Scan for the cell matching the given text and deliver its [X, Y] coordinate at center. 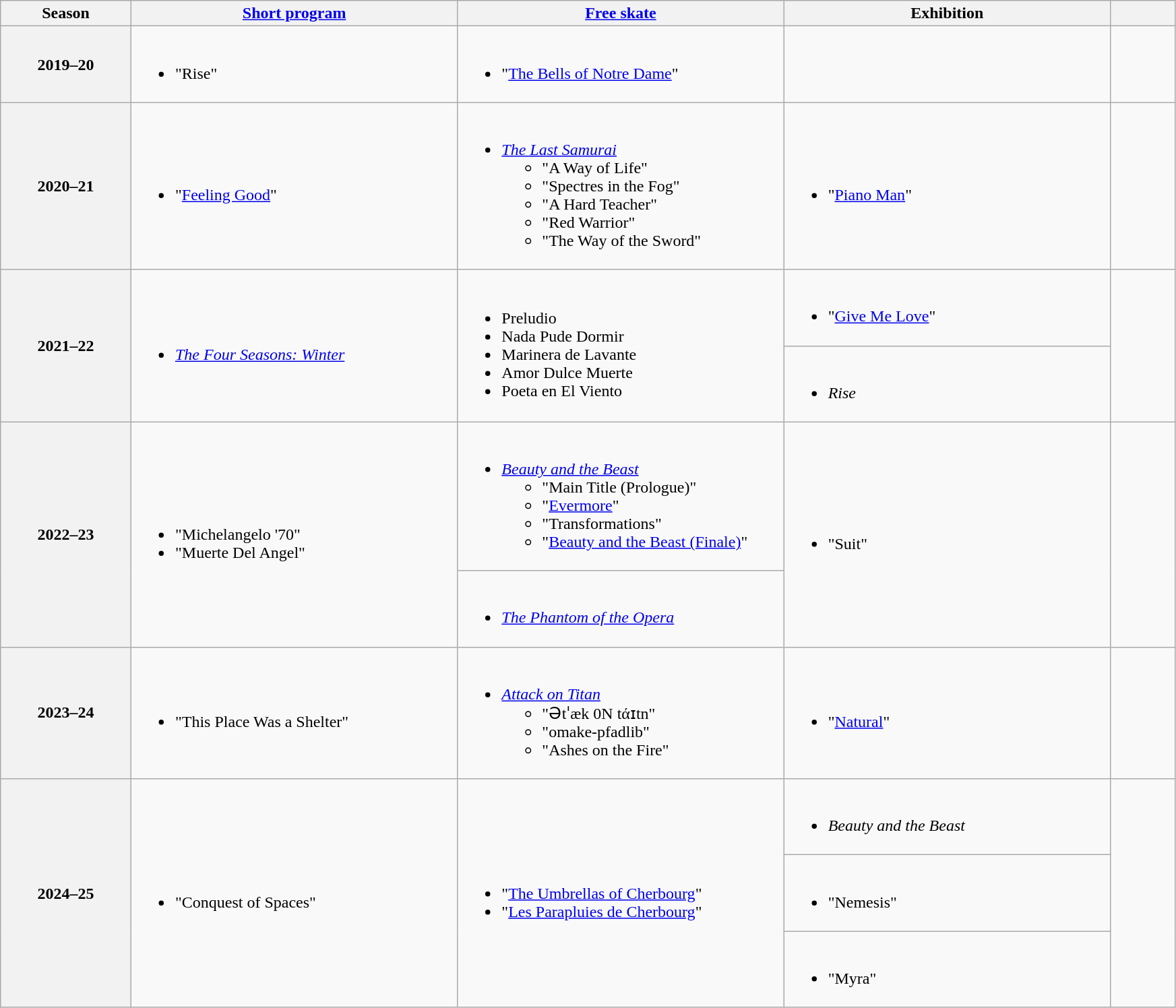
"This Place Was a Shelter" [294, 713]
"Suit" [947, 534]
PreludioNada Pude DormirMarinera de LavanteAmor Dulce MuertePoeta en El Viento [621, 346]
Short program [294, 13]
The Four Seasons: Winter [294, 346]
Rise [947, 384]
2022–23 [66, 534]
"Nemesis" [947, 893]
2021–22 [66, 346]
"Myra" [947, 969]
Free skate [621, 13]
"Rise" [294, 65]
"Natural" [947, 713]
Attack on Titan"Ətˈæk 0N tάɪtn""omake-pfadlib""Ashes on the Fire" [621, 713]
"Feeling Good" [294, 186]
"Give Me Love" [947, 307]
"The Umbrellas of Cherbourg""Les Parapluies de Cherbourg" [621, 893]
"Conquest of Spaces" [294, 893]
Exhibition [947, 13]
Season [66, 13]
Beauty and the Beast [947, 817]
The Last Samurai"A Way of Life""Spectres in the Fog""A Hard Teacher""Red Warrior""The Way of the Sword" [621, 186]
2024–25 [66, 893]
2020–21 [66, 186]
The Phantom of the Opera [621, 609]
2023–24 [66, 713]
"The Bells of Notre Dame" [621, 65]
"Michelangelo '70""Muerte Del Angel" [294, 534]
2019–20 [66, 65]
Beauty and the Beast"Main Title (Prologue)""Evermore""Transformations""Beauty and the Beast (Finale)" [621, 496]
"Piano Man" [947, 186]
